Scan for the cell matching the given text and deliver its (x, y) coordinate at center. 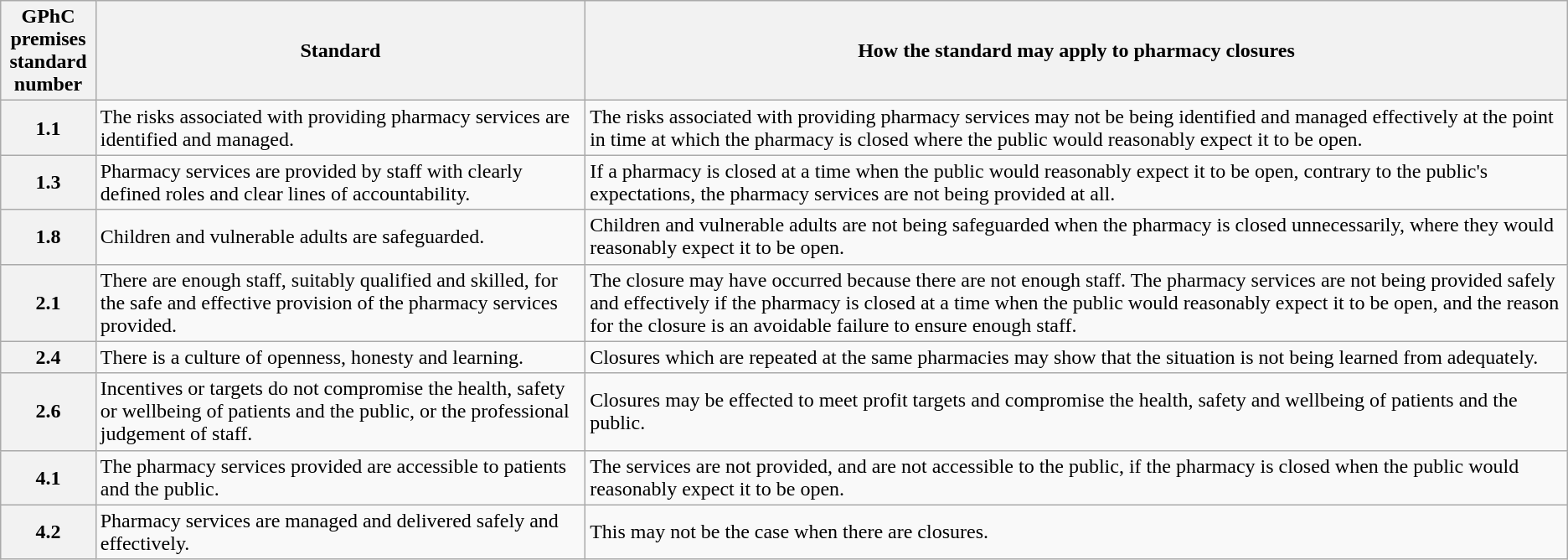
This may not be the case when there are closures. (1077, 531)
Pharmacy services are managed and delivered safely and effectively. (340, 531)
The services are not provided, and are not accessible to the public, if the pharmacy is closed when the public would reasonably expect it to be open. (1077, 478)
Standard (340, 50)
4.2 (49, 531)
1.1 (49, 127)
1.8 (49, 236)
Closures which are repeated at the same pharmacies may show that the situation is not being learned from adequately. (1077, 357)
Children and vulnerable adults are safeguarded. (340, 236)
2.6 (49, 412)
How the standard may apply to pharmacy closures (1077, 50)
Pharmacy services are provided by staff with clearly defined roles and clear lines of accountability. (340, 183)
Closures may be effected to meet profit targets and compromise the health, safety and wellbeing of patients and the public. (1077, 412)
2.1 (49, 303)
Children and vulnerable adults are not being safeguarded when the pharmacy is closed unnecessarily, where they would reasonably expect it to be open. (1077, 236)
GPhC premises standard number (49, 50)
2.4 (49, 357)
There are enough staff, suitably qualified and skilled, for the safe and effective provision of the pharmacy services provided. (340, 303)
The pharmacy services provided are accessible to patients and the public. (340, 478)
4.1 (49, 478)
Incentives or targets do not compromise the health, safety or wellbeing of patients and the public, or the professional judgement of staff. (340, 412)
1.3 (49, 183)
The risks associated with providing pharmacy services are identified and managed. (340, 127)
There is a culture of openness, honesty and learning. (340, 357)
